From the cell containing the given text, extract its center point as (X, Y) coordinate. 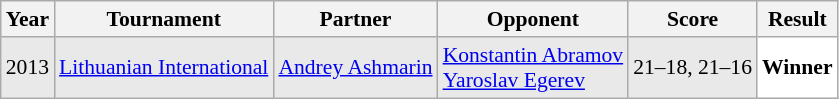
21–18, 21–16 (692, 68)
Opponent (534, 19)
2013 (28, 68)
Lithuanian International (164, 68)
Winner (798, 68)
Score (692, 19)
Andrey Ashmarin (355, 68)
Result (798, 19)
Partner (355, 19)
Konstantin Abramov Yaroslav Egerev (534, 68)
Year (28, 19)
Tournament (164, 19)
